Return (x, y) of the center of cell containing provided text 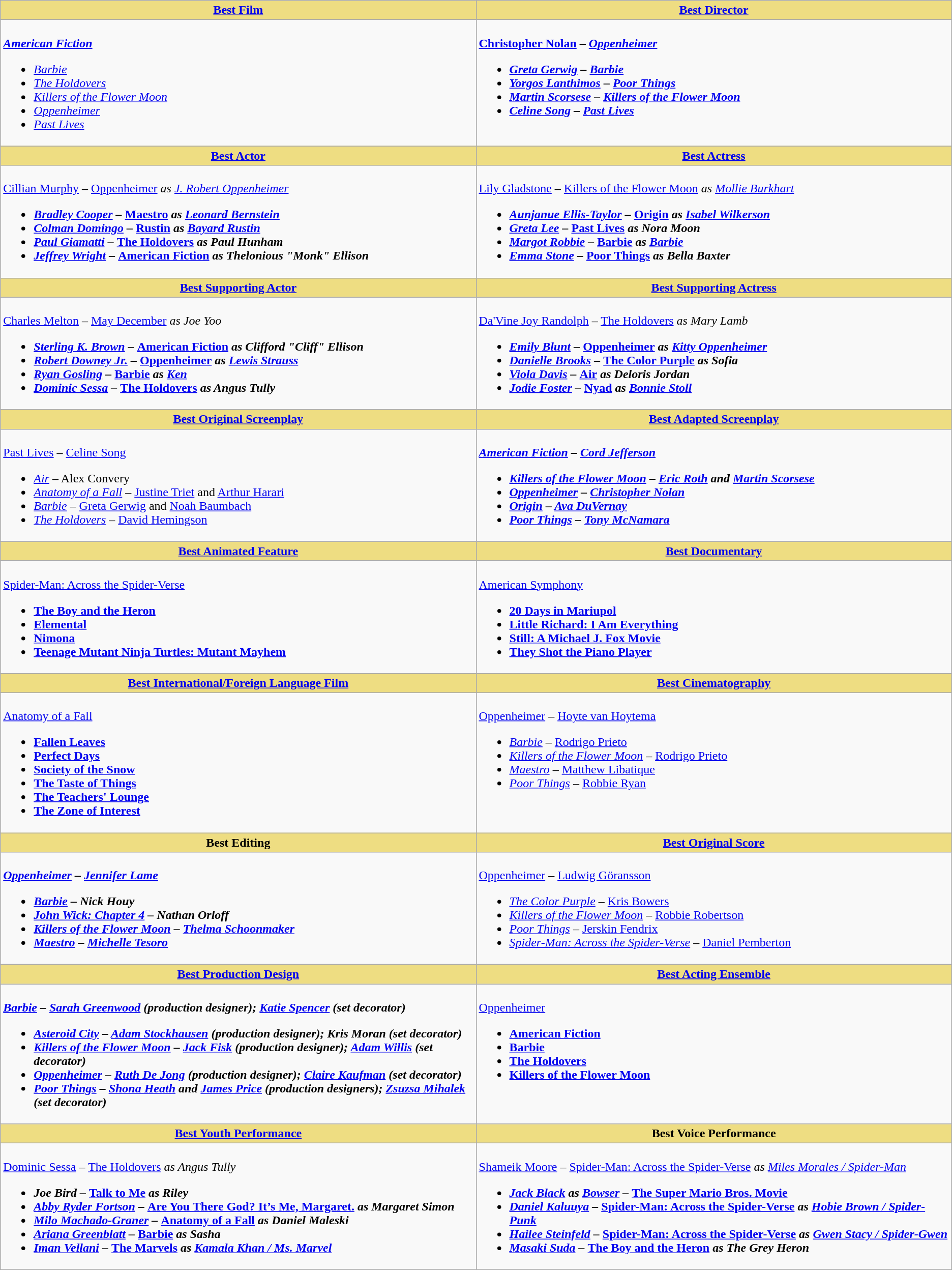
Best International/Foreign Language Film (238, 683)
Spider-Man: Across the Spider-VerseThe Boy and the HeronElementalNimonaTeenage Mutant Ninja Turtles: Mutant Mayhem (238, 617)
Oppenheimer – Hoyte van HoytemaBarbie – Rodrigo PrietoKillers of the Flower Moon – Rodrigo PrietoMaestro – Matthew LibatiquePoor Things – Robbie Ryan (714, 762)
Best Voice Performance (714, 1134)
Best Actor (238, 156)
Best Adapted Screenplay (714, 419)
Best Film (238, 10)
Best Director (714, 10)
Best Supporting Actress (714, 287)
Best Documentary (714, 551)
Best Original Screenplay (238, 419)
Best Original Score (714, 842)
Anatomy of a FallFallen LeavesPerfect DaysSociety of the SnowThe Taste of ThingsThe Teachers' LoungeThe Zone of Interest (238, 762)
Best Production Design (238, 974)
Best Supporting Actor (238, 287)
American Symphony20 Days in MariupolLittle Richard: I Am EverythingStill: A Michael J. Fox MovieThey Shot the Piano Player (714, 617)
OppenheimerAmerican FictionBarbieThe HoldoversKillers of the Flower Moon (714, 1054)
American FictionBarbieThe HoldoversKillers of the Flower MoonOppenheimerPast Lives (238, 83)
Best Youth Performance (238, 1134)
Best Actress (714, 156)
Best Animated Feature (238, 551)
Best Cinematography (714, 683)
Best Acting Ensemble (714, 974)
Best Editing (238, 842)
